For the text-containing cell, return its midpoint in [x, y] coordinate format. 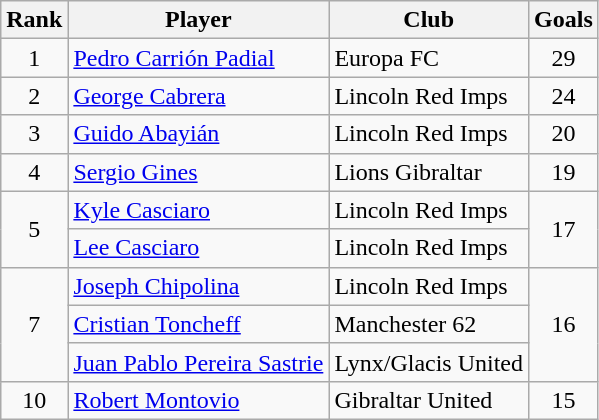
Gibraltar United [429, 400]
Lee Casciaro [198, 248]
Sergio Gines [198, 172]
Rank [34, 20]
15 [564, 400]
1 [34, 58]
29 [564, 58]
20 [564, 134]
Europa FC [429, 58]
2 [34, 96]
4 [34, 172]
Robert Montovio [198, 400]
Guido Abayián [198, 134]
Manchester 62 [429, 324]
Player [198, 20]
Pedro Carrión Padial [198, 58]
19 [564, 172]
3 [34, 134]
17 [564, 229]
24 [564, 96]
5 [34, 229]
Lions Gibraltar [429, 172]
Cristian Toncheff [198, 324]
Goals [564, 20]
George Cabrera [198, 96]
Juan Pablo Pereira Sastrie [198, 362]
10 [34, 400]
16 [564, 324]
7 [34, 324]
Joseph Chipolina [198, 286]
Lynx/Glacis United [429, 362]
Club [429, 20]
Kyle Casciaro [198, 210]
